Capture the cell that displays the provided text and extract its (X, Y) central coordinate. 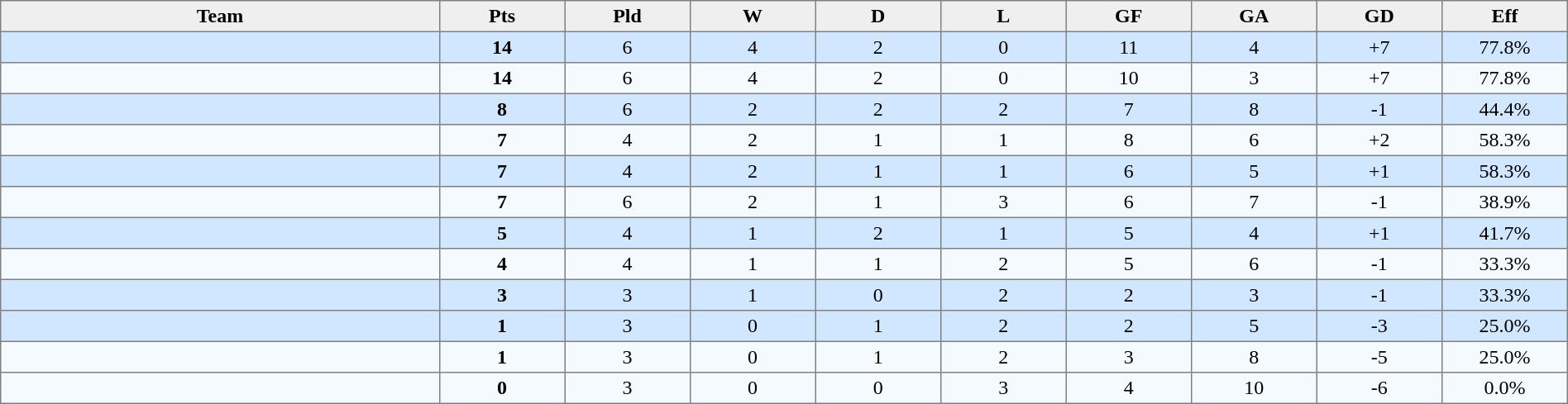
GF (1129, 17)
W (753, 17)
38.9% (1505, 202)
44.4% (1505, 109)
0.0% (1505, 388)
D (878, 17)
GA (1254, 17)
Pts (502, 17)
Eff (1505, 17)
Team (220, 17)
41.7% (1505, 233)
Pld (628, 17)
L (1003, 17)
-6 (1379, 388)
-5 (1379, 357)
GD (1379, 17)
+2 (1379, 140)
11 (1129, 47)
-3 (1379, 326)
